Return the (x, y) coordinate for the center point of the cell that contains the specified text.  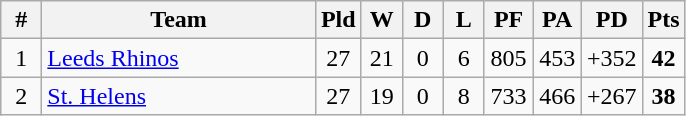
6 (464, 58)
PD (612, 20)
1 (22, 58)
453 (558, 58)
Pld (338, 20)
2 (22, 96)
W (382, 20)
PF (508, 20)
St. Helens (179, 96)
19 (382, 96)
L (464, 20)
733 (508, 96)
Team (179, 20)
8 (464, 96)
+267 (612, 96)
42 (664, 58)
# (22, 20)
805 (508, 58)
Pts (664, 20)
38 (664, 96)
D (422, 20)
21 (382, 58)
PA (558, 20)
Leeds Rhinos (179, 58)
+352 (612, 58)
466 (558, 96)
